Capture the cell that displays the provided text and extract its (X, Y) central coordinate. 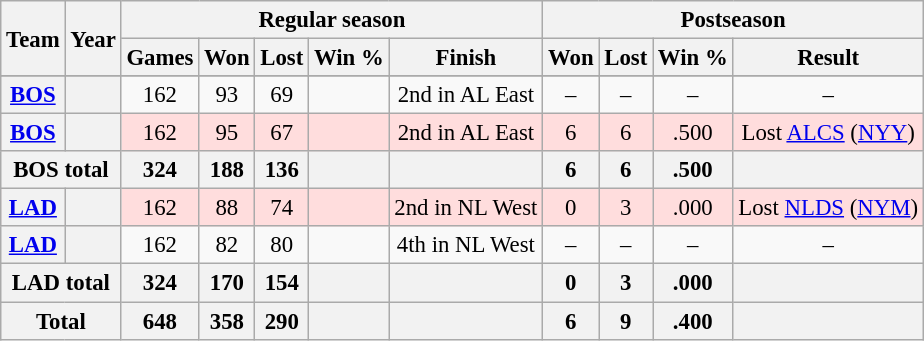
88 (227, 208)
Regular season (332, 20)
Year (93, 38)
358 (227, 321)
Postseason (734, 20)
93 (227, 95)
80 (282, 245)
154 (282, 283)
290 (282, 321)
69 (282, 95)
4th in NL West (466, 245)
136 (282, 170)
Team (33, 38)
188 (227, 170)
Lost ALCS (NYY) (828, 133)
95 (227, 133)
Total (61, 321)
.400 (693, 321)
82 (227, 245)
Games (160, 58)
Result (828, 58)
74 (282, 208)
9 (626, 321)
Finish (466, 58)
648 (160, 321)
67 (282, 133)
BOS total (61, 170)
LAD total (61, 283)
170 (227, 283)
Lost NLDS (NYM) (828, 208)
2nd in NL West (466, 208)
